Identify which cell holds the provided text, then report its [x, y] central coordinate. 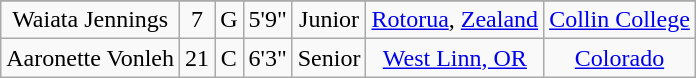
Rotorua, Zealand [455, 20]
G [229, 20]
C [229, 58]
21 [198, 58]
Junior [329, 20]
5'9" [268, 20]
6'3" [268, 58]
Aaronette Vonleh [90, 58]
Senior [329, 58]
7 [198, 20]
Collin College [620, 20]
West Linn, OR [455, 58]
Waiata Jennings [90, 20]
Colorado [620, 58]
